Pinpoint the cell where the given text exists, returning its (x, y) midpoint coordinate. 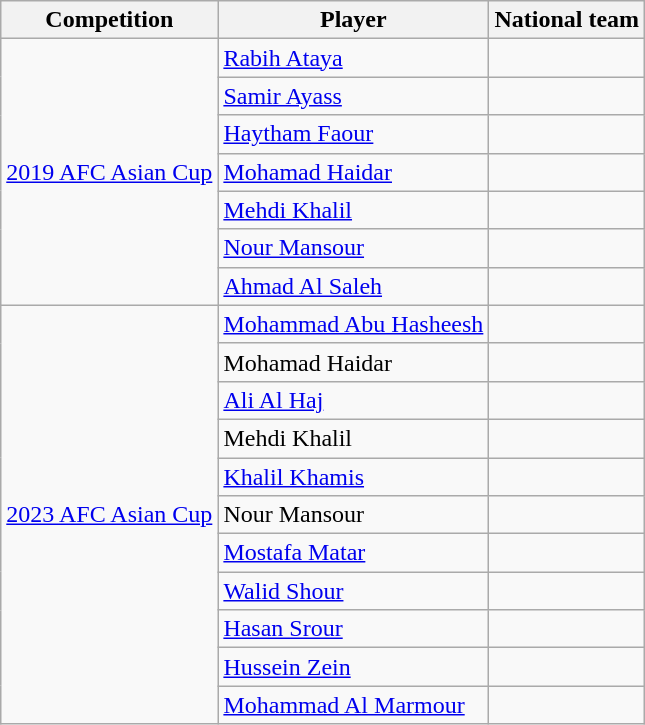
Mostafa Matar (354, 553)
2023 AFC Asian Cup (110, 514)
Samir Ayass (354, 96)
Hasan Srour (354, 629)
National team (567, 20)
Mohammad Al Marmour (354, 705)
Haytham Faour (354, 134)
Khalil Khamis (354, 477)
Ahmad Al Saleh (354, 286)
Hussein Zein (354, 667)
Competition (110, 20)
2019 AFC Asian Cup (110, 172)
Rabih Ataya (354, 58)
Player (354, 20)
Walid Shour (354, 591)
Ali Al Haj (354, 400)
Mohammad Abu Hasheesh (354, 324)
